Return the [x, y] coordinate for the center point of the cell that contains the specified text.  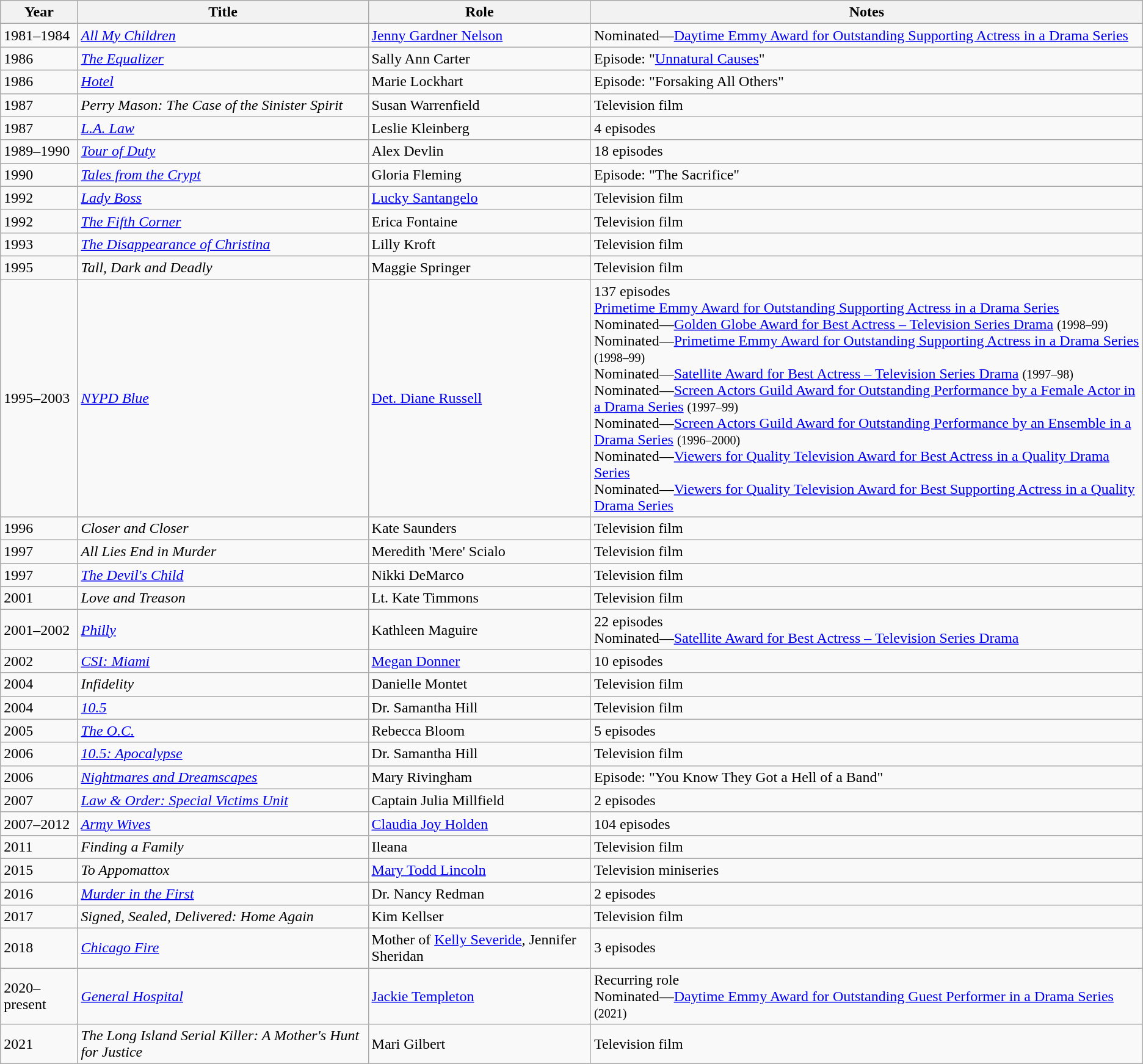
The Fifth Corner [223, 221]
1996 [39, 529]
Tales from the Crypt [223, 175]
2001–2002 [39, 630]
2015 [39, 870]
The Equalizer [223, 59]
CSI: Miami [223, 661]
Jackie Templeton [479, 996]
Mari Gilbert [479, 1044]
2001 [39, 598]
Claudia Joy Holden [479, 823]
Tour of Duty [223, 151]
Nikki DeMarco [479, 575]
2018 [39, 949]
1993 [39, 244]
2005 [39, 731]
Erica Fontaine [479, 221]
2016 [39, 893]
Title [223, 12]
Infidelity [223, 684]
L.A. Law [223, 128]
Meredith 'Mere' Scialo [479, 552]
Hotel [223, 82]
All Lies End in Murder [223, 552]
Year [39, 12]
2002 [39, 661]
Sally Ann Carter [479, 59]
NYPD Blue [223, 398]
Role [479, 12]
3 episodes [866, 949]
Ileana [479, 847]
5 episodes [866, 731]
Recurring roleNominated—Daytime Emmy Award for Outstanding Guest Performer in a Drama Series (2021) [866, 996]
2017 [39, 917]
4 episodes [866, 128]
Chicago Fire [223, 949]
Lucky Santangelo [479, 198]
Murder in the First [223, 893]
Love and Treason [223, 598]
2021 [39, 1044]
General Hospital [223, 996]
104 episodes [866, 823]
Army Wives [223, 823]
All My Children [223, 35]
Gloria Fleming [479, 175]
Leslie Kleinberg [479, 128]
Rebecca Bloom [479, 731]
Det. Diane Russell [479, 398]
Episode: "Forsaking All Others" [866, 82]
Perry Mason: The Case of the Sinister Spirit [223, 105]
Jenny Gardner Nelson [479, 35]
The Disappearance of Christina [223, 244]
Philly [223, 630]
Signed, Sealed, Delivered: Home Again [223, 917]
18 episodes [866, 151]
10.5 [223, 708]
The Devil's Child [223, 575]
10 episodes [866, 661]
Lt. Kate Timmons [479, 598]
Episode: "The Sacrifice" [866, 175]
Episode: "You Know They Got a Hell of a Band" [866, 777]
1989–1990 [39, 151]
Mother of Kelly Severide, Jennifer Sheridan [479, 949]
Megan Donner [479, 661]
The O.C. [223, 731]
Mary Rivingham [479, 777]
Nominated—Daytime Emmy Award for Outstanding Supporting Actress in a Drama Series [866, 35]
Susan Warrenfield [479, 105]
2007 [39, 800]
Kate Saunders [479, 529]
Episode: "Unnatural Causes" [866, 59]
The Long Island Serial Killer: A Mother's Hunt for Justice [223, 1044]
22 episodesNominated—Satellite Award for Best Actress – Television Series Drama [866, 630]
Dr. Nancy Redman [479, 893]
Captain Julia Millfield [479, 800]
Closer and Closer [223, 529]
Television miniseries [866, 870]
Danielle Montet [479, 684]
Finding a Family [223, 847]
1981–1984 [39, 35]
Marie Lockhart [479, 82]
Mary Todd Lincoln [479, 870]
Law & Order: Special Victims Unit [223, 800]
Alex Devlin [479, 151]
Kathleen Maguire [479, 630]
Tall, Dark and Deadly [223, 267]
Lady Boss [223, 198]
1995–2003 [39, 398]
Notes [866, 12]
1995 [39, 267]
Lilly Kroft [479, 244]
Maggie Springer [479, 267]
2020–present [39, 996]
To Appomattox [223, 870]
Kim Kellser [479, 917]
10.5: Apocalypse [223, 754]
2007–2012 [39, 823]
2011 [39, 847]
Nightmares and Dreamscapes [223, 777]
1990 [39, 175]
